Search for the cell housing the specified text and yield its [x, y] center coordinate. 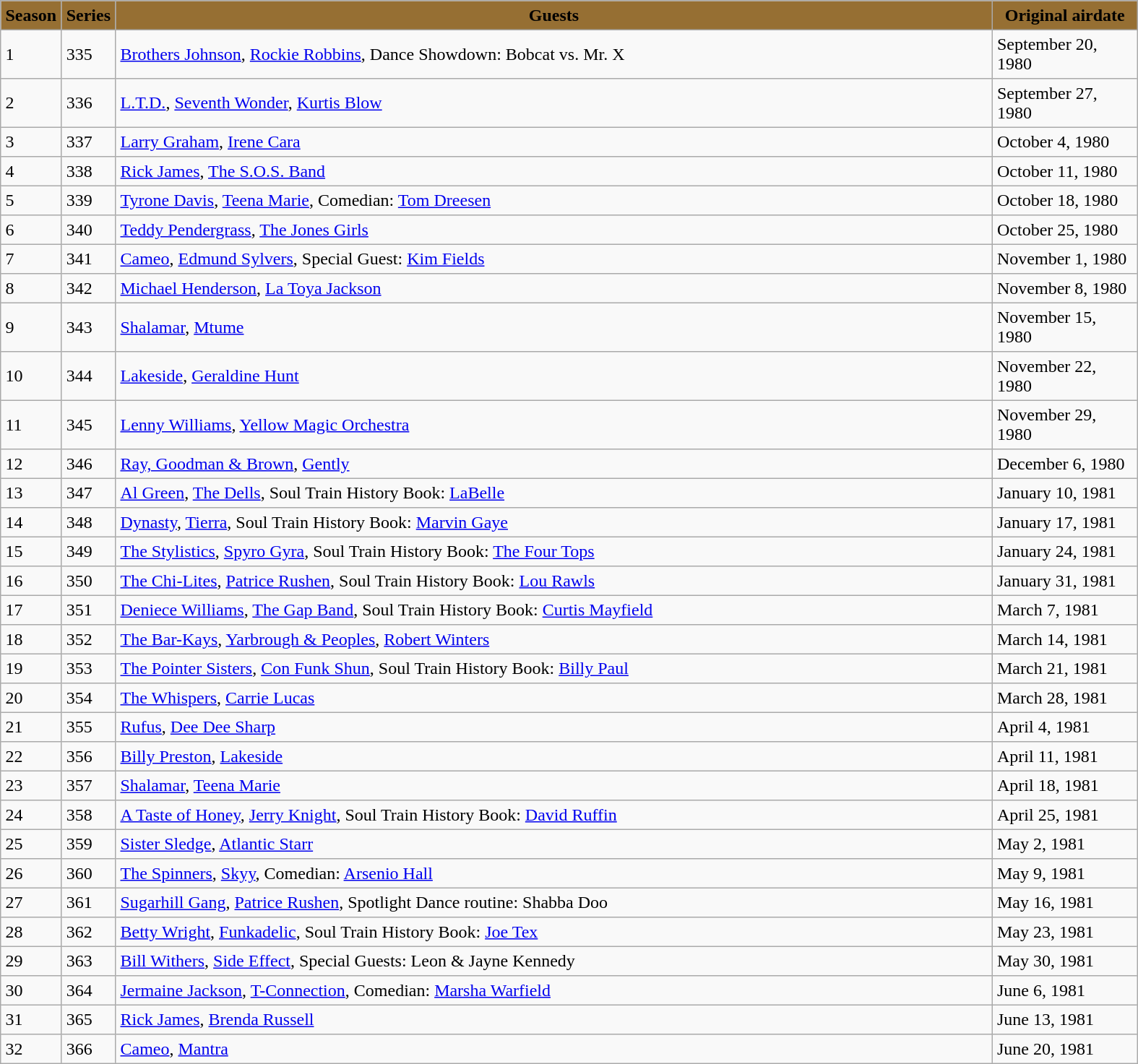
14 [31, 522]
22 [31, 756]
21 [31, 727]
349 [88, 551]
The Whispers, Carrie Lucas [554, 698]
Lenny Williams, Yellow Magic Orchestra [554, 425]
356 [88, 756]
May 9, 1981 [1065, 873]
358 [88, 815]
The Bar-Kays, Yarbrough & Peoples, Robert Winters [554, 639]
Cameo, Edmund Sylvers, Special Guest: Kim Fields [554, 259]
2 [31, 103]
Series [88, 15]
345 [88, 425]
27 [31, 902]
The Pointer Sisters, Con Funk Shun, Soul Train History Book: Billy Paul [554, 668]
June 13, 1981 [1065, 1019]
6 [31, 230]
343 [88, 327]
7 [31, 259]
May 2, 1981 [1065, 844]
The Stylistics, Spyro Gyra, Soul Train History Book: The Four Tops [554, 551]
4 [31, 171]
339 [88, 200]
Rick James, The S.O.S. Band [554, 171]
November 8, 1980 [1065, 288]
20 [31, 698]
361 [88, 902]
31 [31, 1019]
17 [31, 610]
350 [88, 581]
L.T.D., Seventh Wonder, Kurtis Blow [554, 103]
360 [88, 873]
347 [88, 493]
Sugarhill Gang, Patrice Rushen, Spotlight Dance routine: Shabba Doo [554, 902]
346 [88, 464]
September 27, 1980 [1065, 103]
September 20, 1980 [1065, 54]
April 25, 1981 [1065, 815]
Bill Withers, Side Effect, Special Guests: Leon & Jayne Kennedy [554, 961]
Original airdate [1065, 15]
336 [88, 103]
October 11, 1980 [1065, 171]
30 [31, 990]
24 [31, 815]
Brothers Johnson, Rockie Robbins, Dance Showdown: Bobcat vs. Mr. X [554, 54]
348 [88, 522]
April 11, 1981 [1065, 756]
Sister Sledge, Atlantic Starr [554, 844]
335 [88, 54]
October 4, 1980 [1065, 142]
362 [88, 932]
The Chi-Lites, Patrice Rushen, Soul Train History Book: Lou Rawls [554, 581]
357 [88, 785]
25 [31, 844]
A Taste of Honey, Jerry Knight, Soul Train History Book: David Ruffin [554, 815]
April 4, 1981 [1065, 727]
November 15, 1980 [1065, 327]
363 [88, 961]
Ray, Goodman & Brown, Gently [554, 464]
16 [31, 581]
Shalamar, Teena Marie [554, 785]
341 [88, 259]
1 [31, 54]
Al Green, The Dells, Soul Train History Book: LaBelle [554, 493]
March 28, 1981 [1065, 698]
November 1, 1980 [1065, 259]
Shalamar, Mtume [554, 327]
Guests [554, 15]
Michael Henderson, La Toya Jackson [554, 288]
364 [88, 990]
18 [31, 639]
January 10, 1981 [1065, 493]
January 24, 1981 [1065, 551]
Lakeside, Geraldine Hunt [554, 376]
December 6, 1980 [1065, 464]
354 [88, 698]
28 [31, 932]
340 [88, 230]
Rick James, Brenda Russell [554, 1019]
355 [88, 727]
Deniece Williams, The Gap Band, Soul Train History Book: Curtis Mayfield [554, 610]
29 [31, 961]
338 [88, 171]
13 [31, 493]
26 [31, 873]
Cameo, Mantra [554, 1049]
352 [88, 639]
23 [31, 785]
October 25, 1980 [1065, 230]
Season [31, 15]
351 [88, 610]
Larry Graham, Irene Cara [554, 142]
October 18, 1980 [1065, 200]
342 [88, 288]
15 [31, 551]
June 6, 1981 [1065, 990]
November 22, 1980 [1065, 376]
12 [31, 464]
344 [88, 376]
9 [31, 327]
19 [31, 668]
May 23, 1981 [1065, 932]
March 14, 1981 [1065, 639]
November 29, 1980 [1065, 425]
32 [31, 1049]
January 17, 1981 [1065, 522]
3 [31, 142]
365 [88, 1019]
10 [31, 376]
January 31, 1981 [1065, 581]
11 [31, 425]
5 [31, 200]
337 [88, 142]
March 21, 1981 [1065, 668]
Billy Preston, Lakeside [554, 756]
March 7, 1981 [1065, 610]
Teddy Pendergrass, The Jones Girls [554, 230]
Betty Wright, Funkadelic, Soul Train History Book: Joe Tex [554, 932]
366 [88, 1049]
May 30, 1981 [1065, 961]
June 20, 1981 [1065, 1049]
May 16, 1981 [1065, 902]
April 18, 1981 [1065, 785]
The Spinners, Skyy, Comedian: Arsenio Hall [554, 873]
Dynasty, Tierra, Soul Train History Book: Marvin Gaye [554, 522]
Jermaine Jackson, T-Connection, Comedian: Marsha Warfield [554, 990]
359 [88, 844]
Rufus, Dee Dee Sharp [554, 727]
Tyrone Davis, Teena Marie, Comedian: Tom Dreesen [554, 200]
8 [31, 288]
353 [88, 668]
